Return (x, y) of the center of cell containing provided text 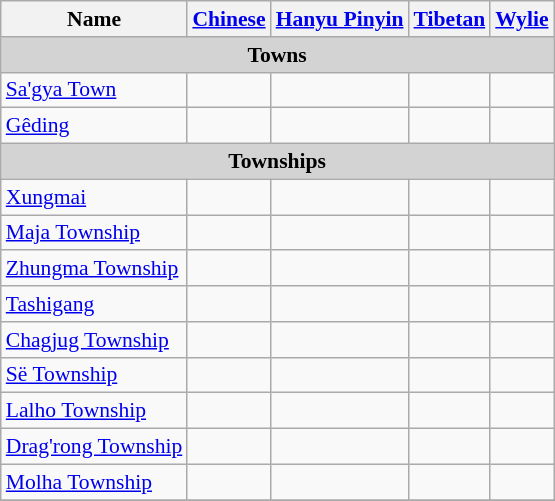
Tibetan (450, 19)
Maja Township (94, 233)
Zhungma Township (94, 269)
Name (94, 19)
Drag'rong Township (94, 447)
Wylie (522, 19)
Hanyu Pinyin (340, 19)
Molha Township (94, 482)
Së Township (94, 375)
Towns (278, 55)
Chagjug Township (94, 340)
Chinese (228, 19)
Lalho Township (94, 411)
Sa'gya Town (94, 90)
Gêding (94, 126)
Townships (278, 162)
Tashigang (94, 304)
Xungmai (94, 197)
